Output the (X, Y) coordinate of the center of the cell containing the given text.  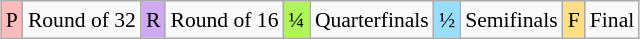
Quarterfinals (372, 20)
R (154, 20)
P (12, 20)
¼ (297, 20)
Final (612, 20)
½ (447, 20)
Round of 16 (224, 20)
F (574, 20)
Round of 32 (82, 20)
Semifinals (511, 20)
